Pinpoint the cell where the given text exists, returning its [x, y] midpoint coordinate. 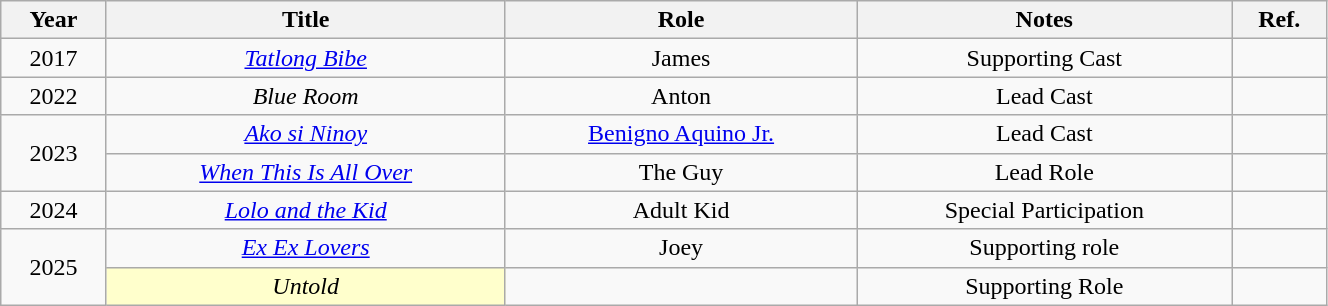
Role [680, 20]
Lead Role [1044, 172]
Joey [680, 248]
The Guy [680, 172]
2025 [54, 267]
Special Participation [1044, 210]
James [680, 58]
Title [306, 20]
2017 [54, 58]
Notes [1044, 20]
Adult Kid [680, 210]
Ex Ex Lovers [306, 248]
Tatlong Bibe [306, 58]
Year [54, 20]
Benigno Aquino Jr. [680, 134]
Blue Room [306, 96]
2022 [54, 96]
When This Is All Over [306, 172]
2024 [54, 210]
2023 [54, 153]
Supporting Cast [1044, 58]
Ref. [1280, 20]
Supporting Role [1044, 286]
Untold [306, 286]
Anton [680, 96]
Ako si Ninoy [306, 134]
Lolo and the Kid [306, 210]
Supporting role [1044, 248]
